Detect which cell encompasses the target text, then output its [x, y] center coordinate. 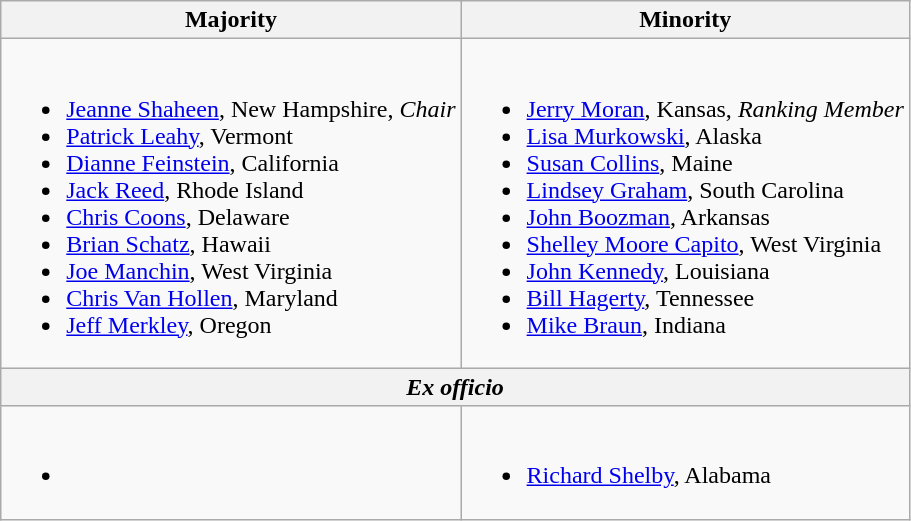
Richard Shelby, Alabama [685, 462]
Minority [685, 20]
Majority [231, 20]
Ex officio [456, 387]
